Capture the cell that displays the provided text and extract its (X, Y) central coordinate. 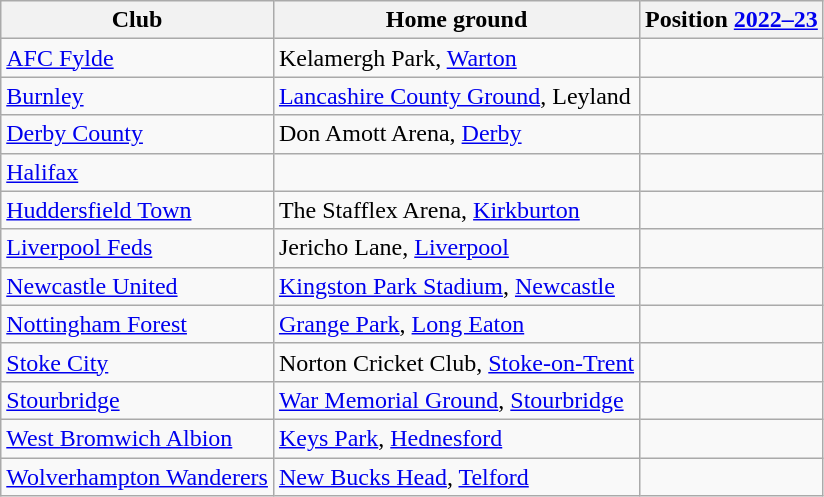
AFC Fylde (138, 58)
West Bromwich Albion (138, 438)
Burnley (138, 96)
Kelamergh Park, Warton (456, 58)
Club (138, 20)
Liverpool Feds (138, 248)
Norton Cricket Club, Stoke-on-Trent (456, 362)
Derby County (138, 134)
Halifax (138, 172)
Huddersfield Town (138, 210)
Newcastle United (138, 286)
The Stafflex Arena, Kirkburton (456, 210)
Position 2022–23 (732, 20)
Wolverhampton Wanderers (138, 477)
Grange Park, Long Eaton (456, 324)
Nottingham Forest (138, 324)
Keys Park, Hednesford (456, 438)
Don Amott Arena, Derby (456, 134)
Lancashire County Ground, Leyland (456, 96)
Stoke City (138, 362)
Jericho Lane, Liverpool (456, 248)
Home ground (456, 20)
War Memorial Ground, Stourbridge (456, 400)
Stourbridge (138, 400)
Kingston Park Stadium, Newcastle (456, 286)
New Bucks Head, Telford (456, 477)
